Scan for the cell matching the given text and deliver its [X, Y] coordinate at center. 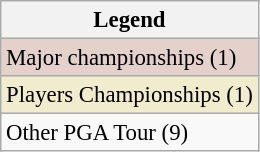
Major championships (1) [130, 58]
Players Championships (1) [130, 95]
Other PGA Tour (9) [130, 133]
Legend [130, 20]
